Pinpoint the cell where the given text exists, returning its (x, y) midpoint coordinate. 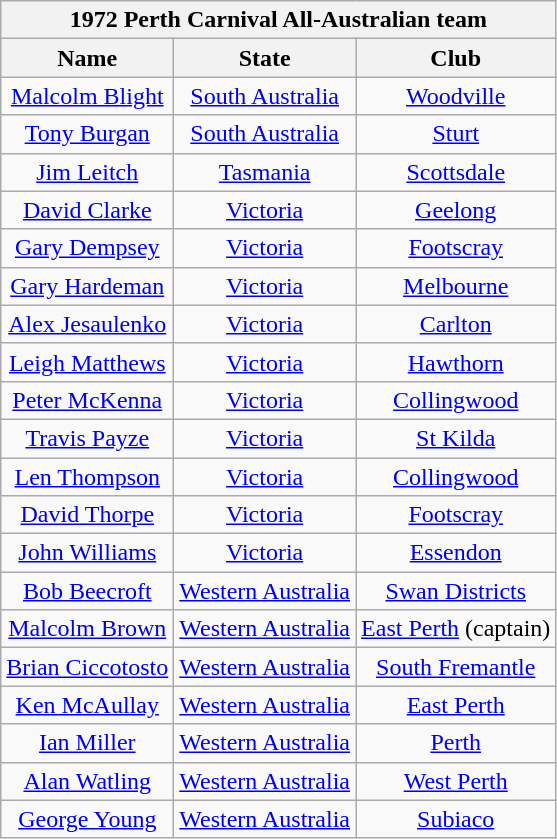
John Williams (88, 553)
Scottsdale (456, 172)
Hawthorn (456, 362)
Len Thompson (88, 477)
Brian Ciccotosto (88, 667)
Alex Jesaulenko (88, 324)
Peter McKenna (88, 400)
Travis Payze (88, 438)
Tony Burgan (88, 134)
West Perth (456, 781)
East Perth (456, 705)
South Fremantle (456, 667)
Subiaco (456, 819)
Gary Dempsey (88, 248)
Malcolm Brown (88, 629)
Tasmania (265, 172)
Club (456, 58)
State (265, 58)
Perth (456, 743)
David Thorpe (88, 515)
Ian Miller (88, 743)
Ken McAullay (88, 705)
Swan Districts (456, 591)
Sturt (456, 134)
East Perth (captain) (456, 629)
Leigh Matthews (88, 362)
Woodville (456, 96)
Malcolm Blight (88, 96)
Melbourne (456, 286)
Name (88, 58)
1972 Perth Carnival All-Australian team (278, 20)
Jim Leitch (88, 172)
St Kilda (456, 438)
George Young (88, 819)
Carlton (456, 324)
Bob Beecroft (88, 591)
Geelong (456, 210)
Gary Hardeman (88, 286)
David Clarke (88, 210)
Alan Watling (88, 781)
Essendon (456, 553)
